Pinpoint the cell where the given text exists, returning its [X, Y] midpoint coordinate. 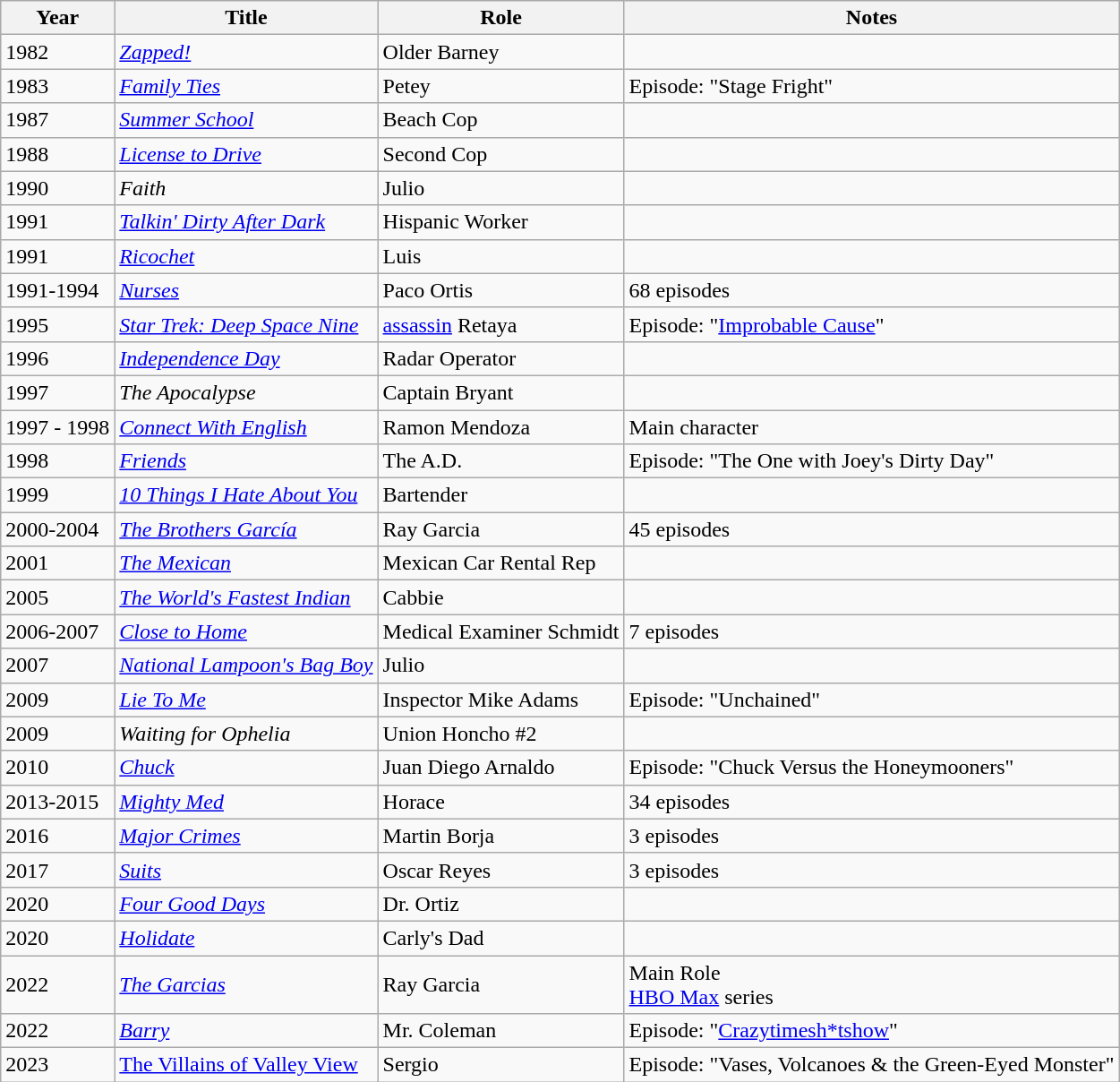
Year [57, 18]
The Mexican [246, 563]
Waiting for Ophelia [246, 734]
Dr. Ortiz [501, 904]
Independence Day [246, 358]
1997 - 1998 [57, 427]
Episode: "Chuck Versus the Honeymooners" [872, 768]
Martin Borja [501, 836]
1995 [57, 324]
Lie To Me [246, 700]
Faith [246, 188]
Mexican Car Rental Rep [501, 563]
2023 [57, 1065]
Friends [246, 461]
10 Things I Hate About You [246, 495]
1987 [57, 120]
1982 [57, 52]
The World's Fastest Indian [246, 597]
The Villains of Valley View [246, 1065]
Inspector Mike Adams [501, 700]
Major Crimes [246, 836]
Chuck [246, 768]
1999 [57, 495]
34 episodes [872, 802]
Barry [246, 1031]
Episode: "The One with Joey's Dirty Day" [872, 461]
Four Good Days [246, 904]
Luis [501, 256]
2001 [57, 563]
Episode: "Unchained" [872, 700]
45 episodes [872, 529]
Notes [872, 18]
Main RoleHBO Max series [872, 983]
Captain Bryant [501, 392]
Juan Diego Arnaldo [501, 768]
2005 [57, 597]
The Apocalypse [246, 392]
2000-2004 [57, 529]
Close to Home [246, 631]
1997 [57, 392]
The Brothers García [246, 529]
Episode: "Improbable Cause" [872, 324]
2010 [57, 768]
Family Ties [246, 86]
Ramon Mendoza [501, 427]
Mr. Coleman [501, 1031]
Suits [246, 870]
Petey [501, 86]
Ricochet [246, 256]
Summer School [246, 120]
Episode: "Crazytimesh*tshow" [872, 1031]
Union Honcho #2 [501, 734]
1988 [57, 154]
1991-1994 [57, 290]
Horace [501, 802]
Talkin' Dirty After Dark [246, 222]
Carly's Dad [501, 938]
Oscar Reyes [501, 870]
2007 [57, 666]
Nurses [246, 290]
Medical Examiner Schmidt [501, 631]
Sergio [501, 1065]
1990 [57, 188]
1998 [57, 461]
Bartender [501, 495]
License to Drive [246, 154]
Star Trek: Deep Space Nine [246, 324]
68 episodes [872, 290]
Mighty Med [246, 802]
Episode: "Vases, Volcanoes & the Green-Eyed Monster" [872, 1065]
Hispanic Worker [501, 222]
The Garcias [246, 983]
2006-2007 [57, 631]
1996 [57, 358]
Role [501, 18]
Episode: "Stage Fright" [872, 86]
Beach Cop [501, 120]
2016 [57, 836]
National Lampoon's Bag Boy [246, 666]
Paco Ortis [501, 290]
Connect With English [246, 427]
The A.D. [501, 461]
Main character [872, 427]
Second Cop [501, 154]
Holidate [246, 938]
1983 [57, 86]
Cabbie [501, 597]
Title [246, 18]
Older Barney [501, 52]
Zapped! [246, 52]
assassin Retaya [501, 324]
2013-2015 [57, 802]
2017 [57, 870]
7 episodes [872, 631]
Radar Operator [501, 358]
